Find where the given text appears and provide that cell's center as (x, y) coordinate. 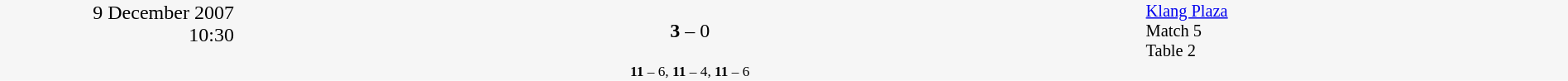
Klang PlazaMatch 5Table 2 (1356, 31)
3 – 0 (690, 31)
9 December 200710:30 (117, 40)
11 – 6, 11 – 4, 11 – 6 (690, 71)
